Scan for the cell matching the given text and deliver its [X, Y] coordinate at center. 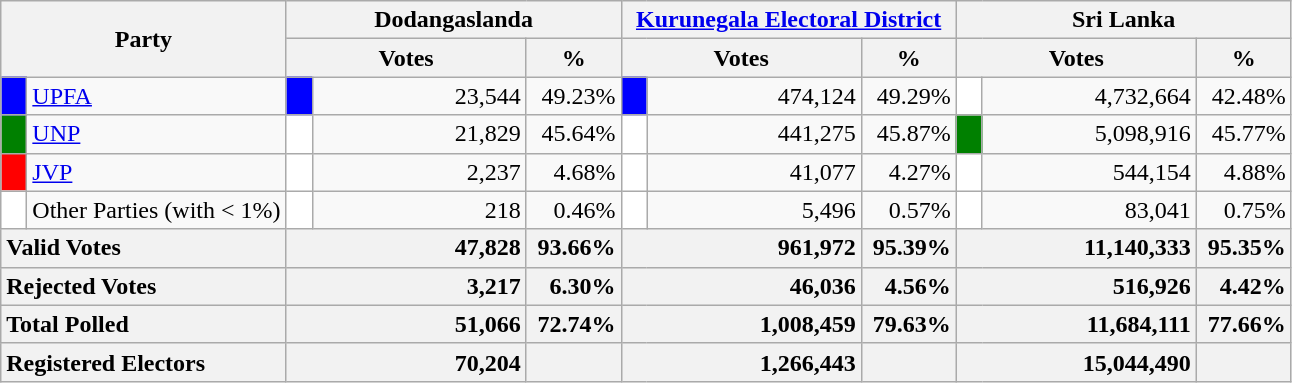
218 [419, 210]
41,077 [754, 172]
79.63% [908, 324]
21,829 [419, 134]
Rejected Votes [144, 286]
Other Parties (with < 1%) [156, 210]
0.46% [574, 210]
1,008,459 [741, 324]
4.27% [908, 172]
45.64% [574, 134]
47,828 [406, 248]
Sri Lanka [1124, 20]
2,237 [419, 172]
15,044,490 [1076, 362]
95.35% [1244, 248]
UNP [156, 134]
JVP [156, 172]
23,544 [419, 96]
5,496 [754, 210]
Valid Votes [144, 248]
474,124 [754, 96]
95.39% [908, 248]
5,098,916 [1089, 134]
83,041 [1089, 210]
Total Polled [144, 324]
70,204 [406, 362]
0.75% [1244, 210]
72.74% [574, 324]
4.42% [1244, 286]
544,154 [1089, 172]
516,926 [1076, 286]
77.66% [1244, 324]
45.87% [908, 134]
4.88% [1244, 172]
UPFA [156, 96]
4.56% [908, 286]
1,266,443 [741, 362]
Dodangaslanda [454, 20]
4.68% [574, 172]
42.48% [1244, 96]
49.23% [574, 96]
Kurunegala Electoral District [788, 20]
441,275 [754, 134]
93.66% [574, 248]
49.29% [908, 96]
45.77% [1244, 134]
6.30% [574, 286]
3,217 [406, 286]
46,036 [741, 286]
11,140,333 [1076, 248]
961,972 [741, 248]
Registered Electors [144, 362]
51,066 [406, 324]
0.57% [908, 210]
11,684,111 [1076, 324]
4,732,664 [1089, 96]
Party [144, 39]
